For the text-containing cell, return its midpoint in (x, y) coordinate format. 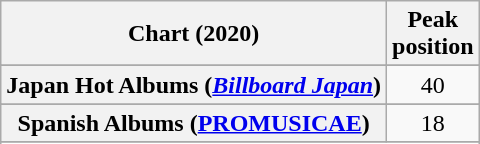
18 (433, 123)
Japan Hot Albums (Billboard Japan) (194, 85)
Chart (2020) (194, 34)
Peakposition (433, 34)
40 (433, 85)
Spanish Albums (PROMUSICAE) (194, 123)
